Search for the cell housing the specified text and yield its [x, y] center coordinate. 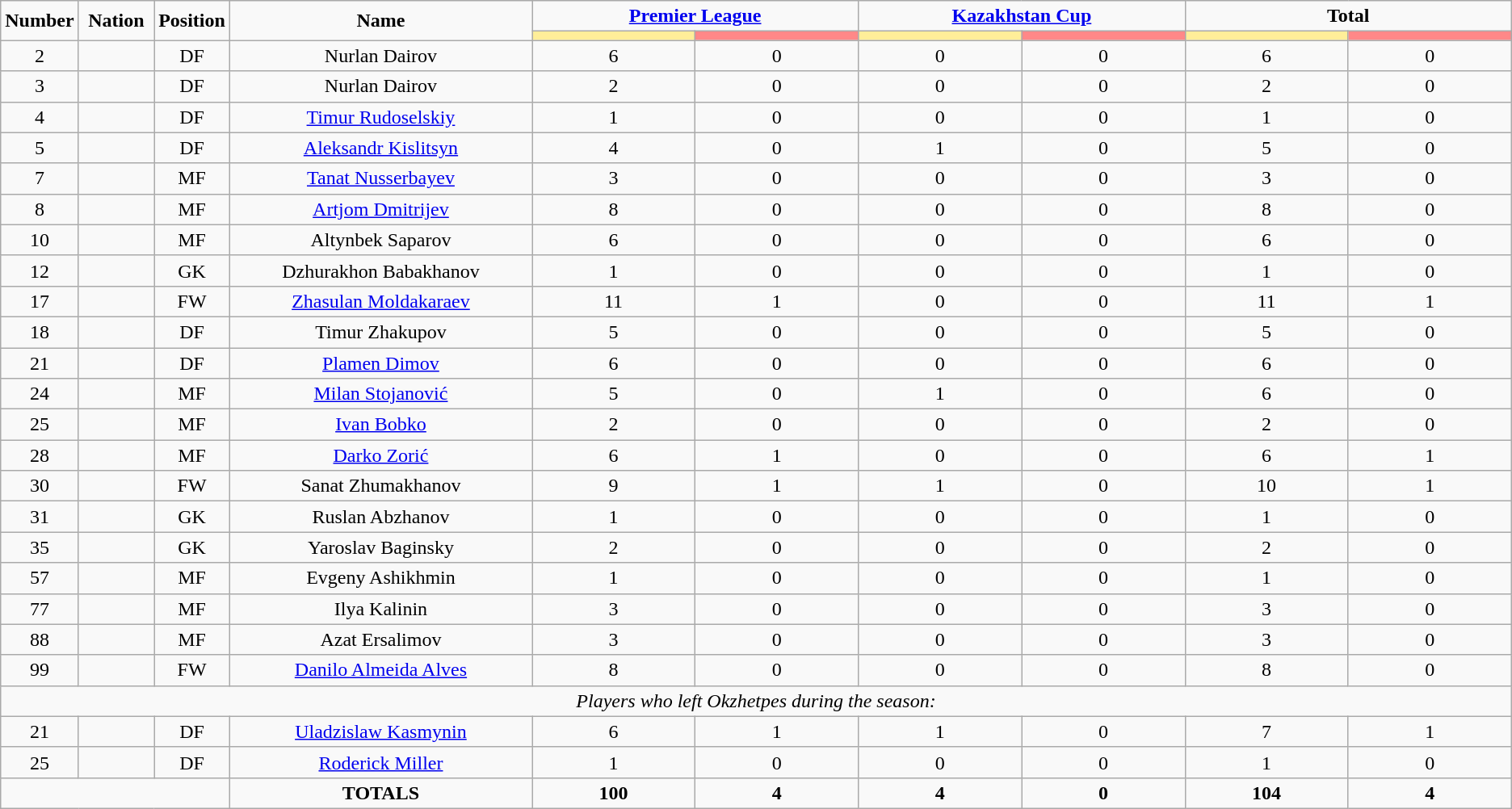
18 [40, 332]
Position [192, 21]
Roderick Miller [380, 762]
30 [40, 486]
Plamen Dimov [380, 363]
31 [40, 517]
Name [380, 21]
Total [1348, 16]
28 [40, 455]
Evgeny Ashikhmin [380, 578]
99 [40, 670]
104 [1266, 793]
Milan Stojanović [380, 394]
Dzhurakhon Babakhanov [380, 270]
Number [40, 21]
Ilya Kalinin [380, 609]
Azat Ersalimov [380, 639]
Kazakhstan Cup [1022, 16]
Zhasulan Moldakaraev [380, 301]
Altynbek Saparov [380, 240]
88 [40, 639]
9 [613, 486]
77 [40, 609]
Premier League [695, 16]
TOTALS [380, 793]
100 [613, 793]
24 [40, 394]
Tanat Nusserbayev [380, 178]
Ivan Bobko [380, 425]
57 [40, 578]
Nation [116, 21]
Sanat Zhumakhanov [380, 486]
Darko Zorić [380, 455]
Players who left Okzhetpes during the season: [756, 701]
Artjom Dmitrijev [380, 209]
35 [40, 547]
Ruslan Abzhanov [380, 517]
Timur Zhakupov [380, 332]
Yaroslav Baginsky [380, 547]
Danilo Almeida Alves [380, 670]
Aleksandr Kislitsyn [380, 148]
12 [40, 270]
Uladzislaw Kasmynin [380, 731]
17 [40, 301]
Timur Rudoselskiy [380, 117]
